Capture the cell that displays the provided text and extract its (x, y) central coordinate. 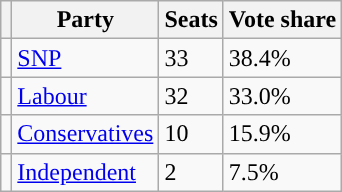
SNP (86, 58)
33 (191, 58)
33.0% (282, 96)
Vote share (282, 20)
38.4% (282, 58)
Conservatives (86, 134)
7.5% (282, 172)
32 (191, 96)
Party (86, 20)
Seats (191, 20)
Labour (86, 96)
10 (191, 134)
15.9% (282, 134)
2 (191, 172)
Independent (86, 172)
